Detect which cell encompasses the target text, then output its [X, Y] center coordinate. 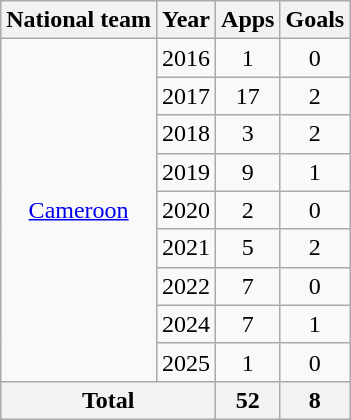
2016 [186, 58]
3 [248, 134]
Total [108, 400]
2021 [186, 248]
8 [315, 400]
2017 [186, 96]
52 [248, 400]
Apps [248, 20]
17 [248, 96]
Year [186, 20]
2025 [186, 362]
2020 [186, 210]
2019 [186, 172]
Cameroon [79, 210]
Goals [315, 20]
9 [248, 172]
5 [248, 248]
2022 [186, 286]
2024 [186, 324]
2018 [186, 134]
National team [79, 20]
